Locate the cell with the specified text and output its [X, Y] center coordinate. 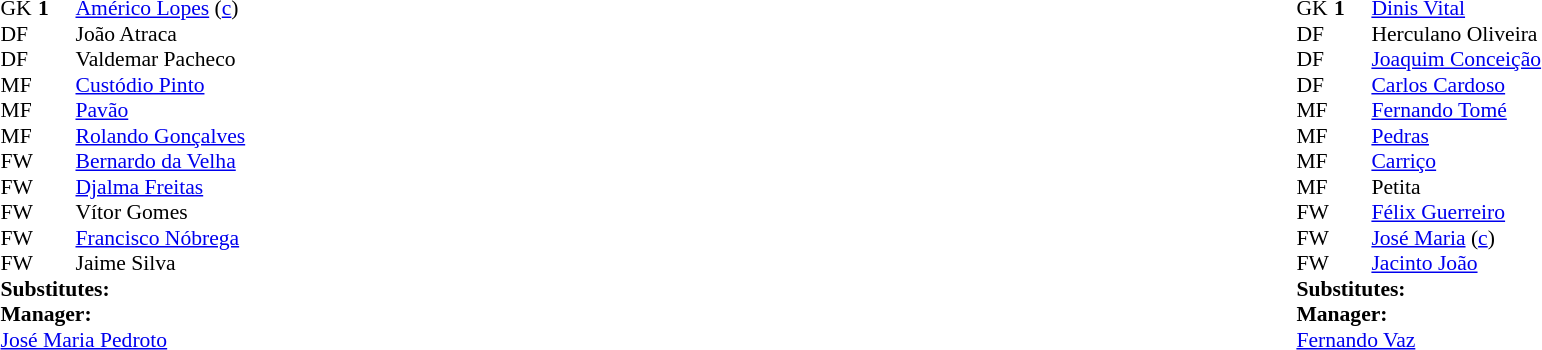
Jacinto João [1456, 263]
Joaquim Conceição [1456, 59]
Djalma Freitas [161, 187]
Pavão [161, 111]
José Maria (c) [1456, 238]
Jaime Silva [161, 263]
Rolando Gonçalves [161, 136]
Petita [1456, 187]
Félix Guerreiro [1456, 213]
João Atraca [161, 34]
Valdemar Pacheco [161, 59]
Custódio Pinto [161, 85]
Carlos Cardoso [1456, 85]
Bernardo da Velha [161, 161]
Fernando Tomé [1456, 111]
Francisco Nóbrega [161, 238]
Herculano Oliveira [1456, 34]
Vítor Gomes [161, 213]
Carriço [1456, 161]
Pedras [1456, 136]
